Output the (x, y) coordinate of the center of the cell containing the given text.  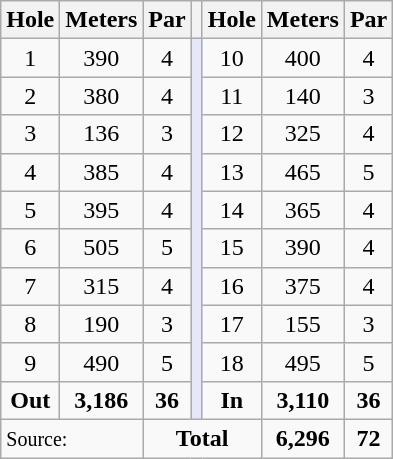
18 (232, 362)
155 (302, 324)
14 (232, 210)
16 (232, 286)
315 (102, 286)
9 (30, 362)
400 (302, 58)
8 (30, 324)
375 (302, 286)
190 (102, 324)
325 (302, 134)
6,296 (302, 438)
12 (232, 134)
2 (30, 96)
Out (30, 400)
490 (102, 362)
7 (30, 286)
385 (102, 172)
10 (232, 58)
495 (302, 362)
In (232, 400)
Source: (72, 438)
140 (302, 96)
1 (30, 58)
365 (302, 210)
17 (232, 324)
465 (302, 172)
13 (232, 172)
11 (232, 96)
Total (202, 438)
3,186 (102, 400)
136 (102, 134)
15 (232, 248)
505 (102, 248)
380 (102, 96)
395 (102, 210)
72 (368, 438)
3,110 (302, 400)
6 (30, 248)
